Pinpoint the cell where the given text exists, returning its (x, y) midpoint coordinate. 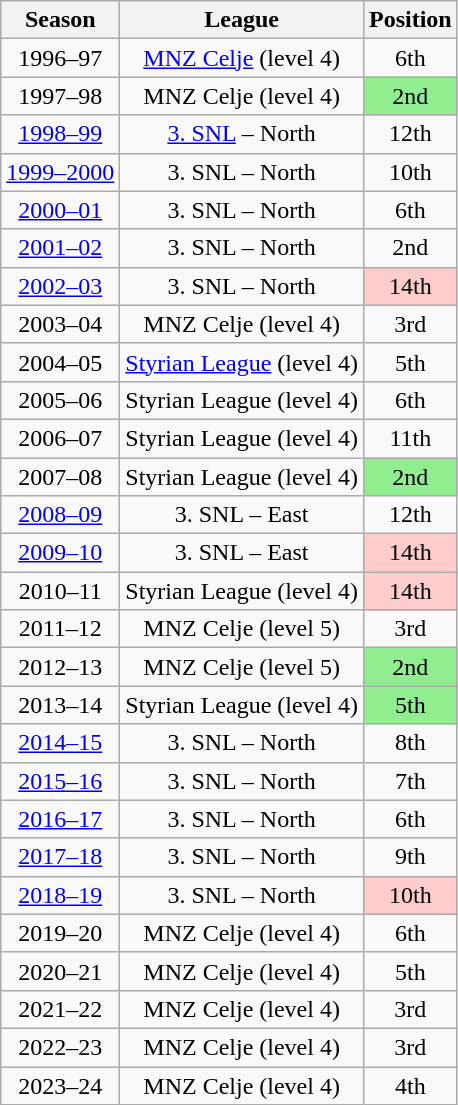
2011–12 (60, 629)
11th (410, 438)
2023–24 (60, 1085)
2010–11 (60, 591)
8th (410, 743)
2001–02 (60, 248)
2022–23 (60, 1047)
2019–20 (60, 933)
1999–2000 (60, 172)
2015–16 (60, 781)
1996–97 (60, 58)
2003–04 (60, 324)
4th (410, 1085)
2013–14 (60, 705)
League (242, 20)
2014–15 (60, 743)
2007–08 (60, 477)
2005–06 (60, 400)
2012–13 (60, 667)
7th (410, 781)
2009–10 (60, 553)
Season (60, 20)
2000–01 (60, 210)
1997–98 (60, 96)
2017–18 (60, 857)
2006–07 (60, 438)
2018–19 (60, 895)
Position (410, 20)
2004–05 (60, 362)
2008–09 (60, 515)
2021–22 (60, 1009)
2020–21 (60, 971)
1998–99 (60, 134)
9th (410, 857)
2016–17 (60, 819)
2002–03 (60, 286)
